Search for the cell housing the specified text and yield its [x, y] center coordinate. 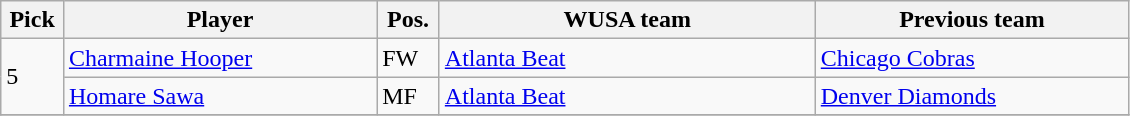
Charmaine Hooper [220, 58]
5 [32, 77]
WUSA team [627, 20]
Homare Sawa [220, 96]
Previous team [972, 20]
Player [220, 20]
FW [408, 58]
Pos. [408, 20]
Denver Diamonds [972, 96]
Pick [32, 20]
MF [408, 96]
Chicago Cobras [972, 58]
